Extract the (x, y) coordinate from the center of the cell holding the provided text.  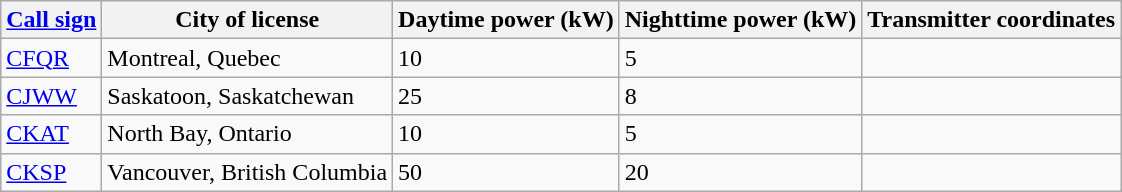
Vancouver, British Columbia (248, 172)
Nighttime power (kW) (740, 20)
Call sign (52, 20)
CKAT (52, 134)
CJWW (52, 96)
8 (740, 96)
City of license (248, 20)
CFQR (52, 58)
Transmitter coordinates (992, 20)
North Bay, Ontario (248, 134)
CKSP (52, 172)
Daytime power (kW) (506, 20)
Saskatoon, Saskatchewan (248, 96)
50 (506, 172)
Montreal, Quebec (248, 58)
25 (506, 96)
20 (740, 172)
